Pinpoint the cell where the given text exists, returning its (x, y) midpoint coordinate. 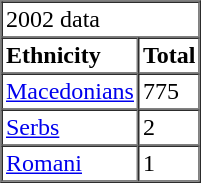
Macedonians (70, 92)
Total (168, 56)
775 (168, 92)
2002 data (101, 20)
Romani (70, 164)
1 (168, 164)
2 (168, 128)
Serbs (70, 128)
Ethnicity (70, 56)
